From the cell containing the given text, extract its center point as [x, y] coordinate. 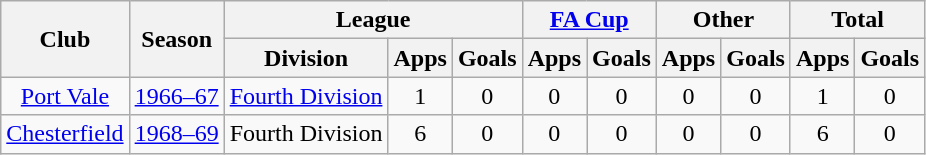
Chesterfield [65, 134]
Other [723, 20]
Division [306, 58]
Season [176, 39]
1968–69 [176, 134]
Club [65, 39]
League [373, 20]
Total [857, 20]
Port Vale [65, 96]
1966–67 [176, 96]
FA Cup [589, 20]
